Locate the cell with the specified text and output its [X, Y] center coordinate. 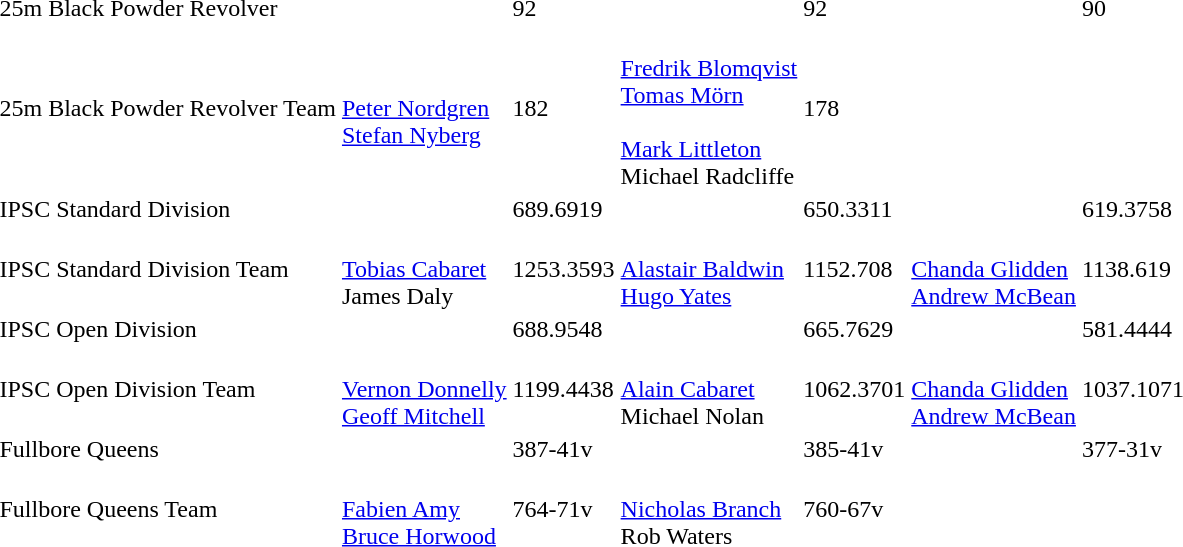
385-41v [854, 449]
689.6919 [564, 209]
688.9548 [564, 329]
Vernon DonnellyGeoff Mitchell [424, 389]
1152.708 [854, 269]
1062.3701 [854, 389]
Alastair BaldwinHugo Yates [709, 269]
Tobias CabaretJames Daly [424, 269]
387-41v [564, 449]
Alain CabaretMichael Nolan [709, 389]
665.7629 [854, 329]
1199.4438 [564, 389]
182 [564, 108]
1253.3593 [564, 269]
Peter NordgrenStefan Nyberg [424, 108]
178 [854, 108]
Fredrik BlomqvistTomas MörnMark LittletonMichael Radcliffe [709, 108]
650.3311 [854, 209]
